Determine the (x, y) coordinate at the center of the cell enclosing the given text.  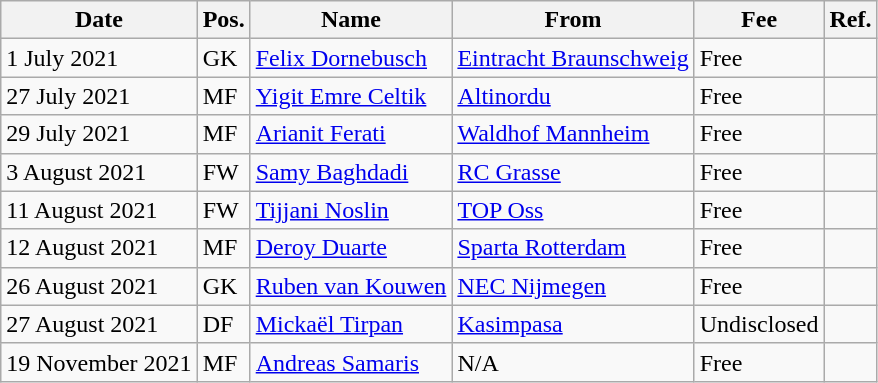
Yigit Emre Celtik (351, 96)
Deroy Duarte (351, 248)
Waldhof Mannheim (573, 134)
1 July 2021 (99, 58)
Andreas Samaris (351, 362)
DF (224, 324)
N/A (573, 362)
Tijjani Noslin (351, 210)
TOP Oss (573, 210)
NEC Nijmegen (573, 286)
RC Grasse (573, 172)
Kasimpasa (573, 324)
29 July 2021 (99, 134)
27 July 2021 (99, 96)
From (573, 20)
Eintracht Braunschweig (573, 58)
19 November 2021 (99, 362)
Mickaël Tirpan (351, 324)
Arianit Ferati (351, 134)
Ruben van Kouwen (351, 286)
26 August 2021 (99, 286)
Altinordu (573, 96)
Samy Baghdadi (351, 172)
Ref. (850, 20)
Undisclosed (759, 324)
12 August 2021 (99, 248)
Pos. (224, 20)
Fee (759, 20)
Felix Dornebusch (351, 58)
Sparta Rotterdam (573, 248)
3 August 2021 (99, 172)
27 August 2021 (99, 324)
Date (99, 20)
11 August 2021 (99, 210)
Name (351, 20)
